Provide the [x, y] coordinate of the cell's center where the given text is located.  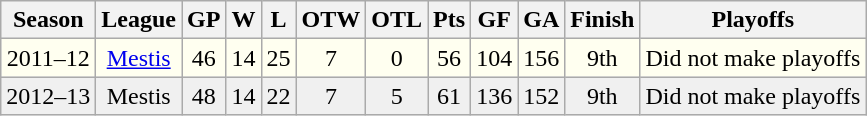
61 [450, 96]
2012–13 [48, 96]
GP [204, 20]
0 [397, 58]
48 [204, 96]
Pts [450, 20]
22 [278, 96]
56 [450, 58]
104 [494, 58]
Season [48, 20]
46 [204, 58]
L [278, 20]
Playoffs [753, 20]
152 [542, 96]
OTW [331, 20]
2011–12 [48, 58]
136 [494, 96]
GA [542, 20]
5 [397, 96]
GF [494, 20]
25 [278, 58]
Finish [602, 20]
W [244, 20]
156 [542, 58]
OTL [397, 20]
League [139, 20]
